Find where the given text appears and provide that cell's center as (X, Y) coordinate. 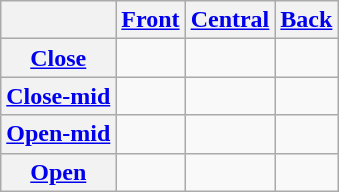
Open (58, 172)
Front (150, 20)
Back (306, 20)
Close (58, 58)
Close-mid (58, 96)
Central (230, 20)
Open-mid (58, 134)
